Locate the cell with the specified text and output its (X, Y) center coordinate. 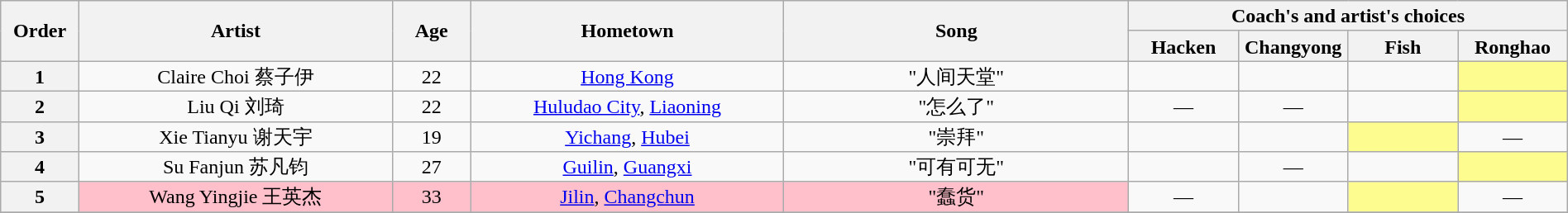
"人间天堂" (956, 76)
19 (432, 137)
Yichang, Hubei (627, 137)
Huludao City, Liaoning (627, 106)
Hometown (627, 31)
3 (40, 137)
1 (40, 76)
2 (40, 106)
Coach's and artist's choices (1348, 17)
Liu Qi 刘琦 (235, 106)
Jilin, Changchun (627, 196)
33 (432, 196)
Age (432, 31)
Su Fanjun 苏凡钧 (235, 167)
Xie Tianyu 谢天宇 (235, 137)
Fish (1403, 46)
27 (432, 167)
"可有可无" (956, 167)
Claire Choi 蔡子伊 (235, 76)
5 (40, 196)
Order (40, 31)
Guilin, Guangxi (627, 167)
"怎么了" (956, 106)
4 (40, 167)
Wang Yingjie 王英杰 (235, 196)
Ronghao (1513, 46)
Hacken (1184, 46)
Artist (235, 31)
"崇拜" (956, 137)
"蠢货" (956, 196)
Changyong (1293, 46)
Hong Kong (627, 76)
Song (956, 31)
